For the text-containing cell, return its midpoint in (X, Y) coordinate format. 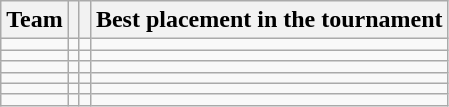
Team (35, 20)
Best placement in the tournament (269, 20)
